From the cell containing the given text, extract its center point as (X, Y) coordinate. 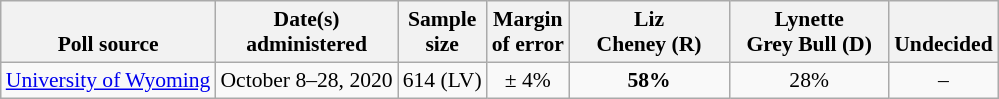
Date(s)administered (306, 32)
LizCheney (R) (649, 32)
614 (LV) (442, 80)
– (943, 80)
LynetteGrey Bull (D) (809, 32)
October 8–28, 2020 (306, 80)
Undecided (943, 32)
± 4% (528, 80)
Samplesize (442, 32)
28% (809, 80)
58% (649, 80)
University of Wyoming (108, 80)
Marginof error (528, 32)
Poll source (108, 32)
